Find where the given text appears and provide that cell's center as [X, Y] coordinate. 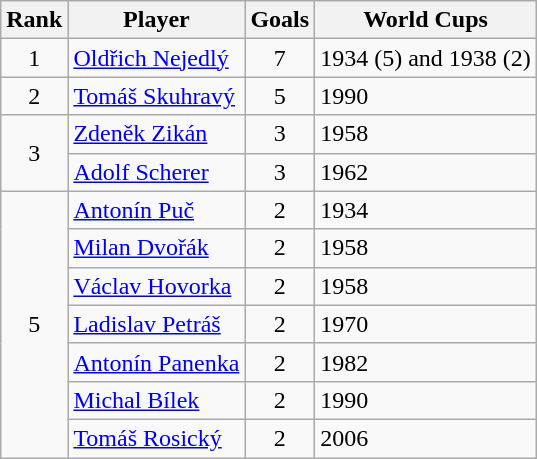
1934 [426, 210]
Václav Hovorka [156, 286]
Milan Dvořák [156, 248]
Antonín Puč [156, 210]
1962 [426, 172]
1934 (5) and 1938 (2) [426, 58]
1 [34, 58]
World Cups [426, 20]
7 [280, 58]
Goals [280, 20]
Zdeněk Zikán [156, 134]
1982 [426, 362]
Tomáš Skuhravý [156, 96]
Ladislav Petráš [156, 324]
2006 [426, 438]
Rank [34, 20]
Antonín Panenka [156, 362]
Adolf Scherer [156, 172]
Michal Bílek [156, 400]
Oldřich Nejedlý [156, 58]
1970 [426, 324]
Player [156, 20]
Tomáš Rosický [156, 438]
